Pinpoint the cell where the given text exists, returning its [X, Y] midpoint coordinate. 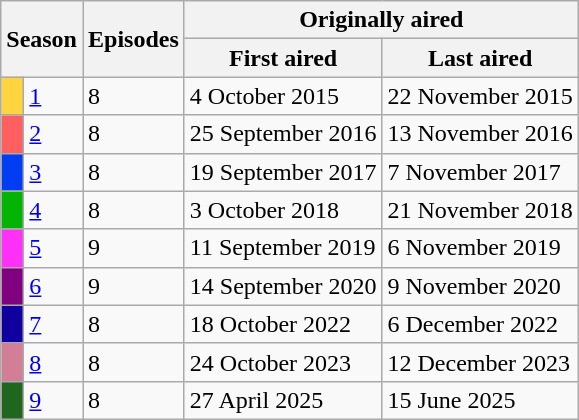
4 [54, 210]
7 [54, 324]
1 [54, 96]
4 October 2015 [283, 96]
12 December 2023 [480, 362]
11 September 2019 [283, 248]
6 November 2019 [480, 248]
Last aired [480, 58]
15 June 2025 [480, 400]
Season [42, 39]
Originally aired [381, 20]
21 November 2018 [480, 210]
9 November 2020 [480, 286]
24 October 2023 [283, 362]
13 November 2016 [480, 134]
14 September 2020 [283, 286]
6 [54, 286]
27 April 2025 [283, 400]
First aired [283, 58]
18 October 2022 [283, 324]
25 September 2016 [283, 134]
7 November 2017 [480, 172]
3 October 2018 [283, 210]
2 [54, 134]
5 [54, 248]
3 [54, 172]
6 December 2022 [480, 324]
22 November 2015 [480, 96]
19 September 2017 [283, 172]
Episodes [133, 39]
